Identify which cell holds the provided text, then report its [X, Y] central coordinate. 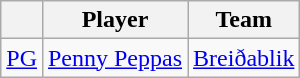
PG [22, 58]
Breiðablik [244, 58]
Player [114, 20]
Team [244, 20]
Penny Peppas [114, 58]
